From the cell containing the given text, extract its center point as (x, y) coordinate. 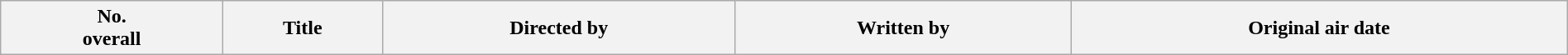
Directed by (559, 28)
Original air date (1320, 28)
Title (303, 28)
No.overall (112, 28)
Written by (903, 28)
